Identify which cell holds the provided text, then report its [X, Y] central coordinate. 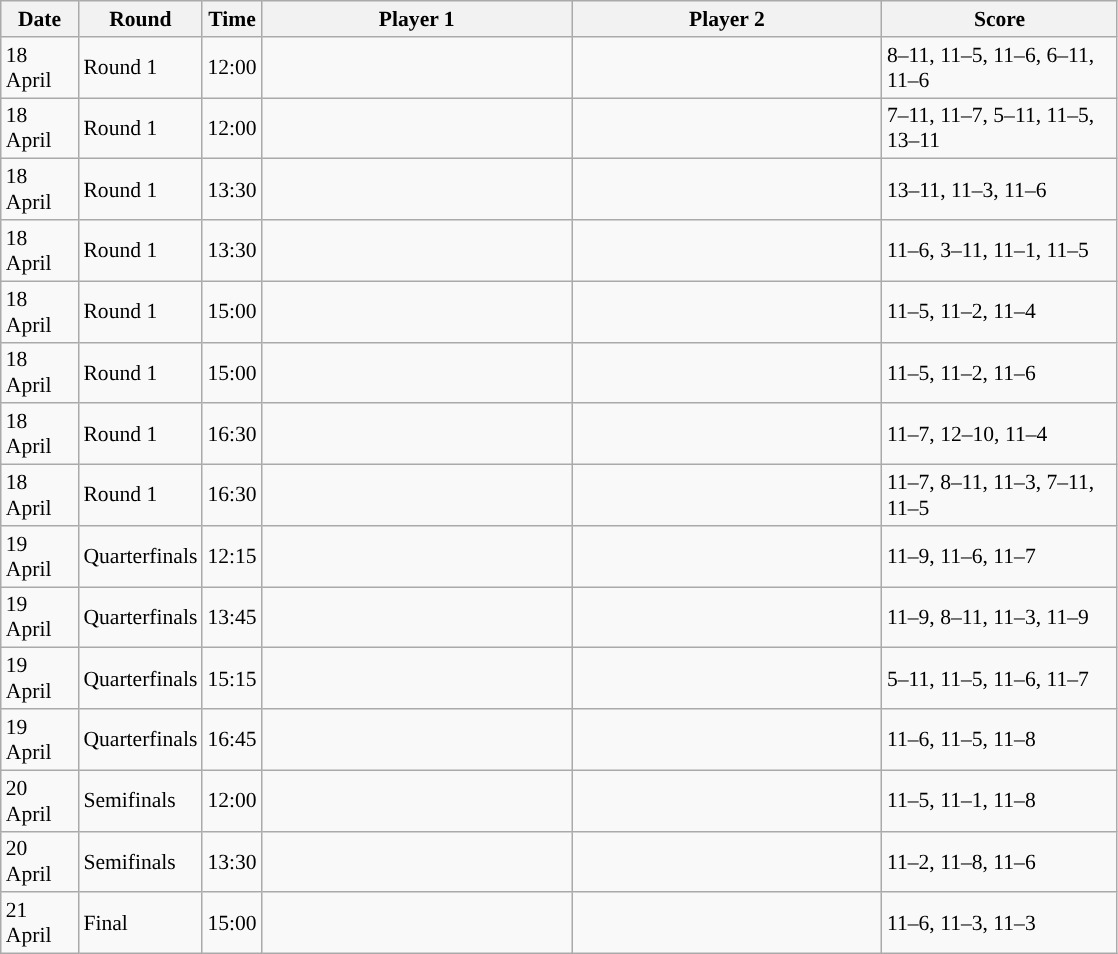
11–5, 11–2, 11–4 [1000, 312]
7–11, 11–7, 5–11, 11–5, 13–11 [1000, 128]
11–5, 11–1, 11–8 [1000, 800]
Player 2 [727, 19]
12:15 [232, 556]
21 April [40, 924]
11–6, 11–5, 11–8 [1000, 740]
11–7, 12–10, 11–4 [1000, 434]
Date [40, 19]
11–2, 11–8, 11–6 [1000, 862]
Time [232, 19]
16:45 [232, 740]
13:45 [232, 618]
5–11, 11–5, 11–6, 11–7 [1000, 678]
11–9, 11–6, 11–7 [1000, 556]
11–9, 8–11, 11–3, 11–9 [1000, 618]
Final [140, 924]
13–11, 11–3, 11–6 [1000, 190]
15:15 [232, 678]
11–6, 3–11, 11–1, 11–5 [1000, 250]
Player 1 [417, 19]
8–11, 11–5, 11–6, 6–11, 11–6 [1000, 68]
Score [1000, 19]
11–7, 8–11, 11–3, 7–11, 11–5 [1000, 496]
11–6, 11–3, 11–3 [1000, 924]
11–5, 11–2, 11–6 [1000, 372]
Round [140, 19]
